Capture the cell that displays the provided text and extract its (x, y) central coordinate. 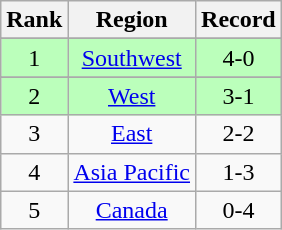
5 (34, 210)
West (132, 96)
3 (34, 134)
1 (34, 58)
Asia Pacific (132, 172)
Rank (34, 20)
4 (34, 172)
1-3 (239, 172)
East (132, 134)
4-0 (239, 58)
Record (239, 20)
0-4 (239, 210)
Canada (132, 210)
2 (34, 96)
Southwest (132, 58)
3-1 (239, 96)
Region (132, 20)
2-2 (239, 134)
